Search for the cell housing the specified text and yield its [x, y] center coordinate. 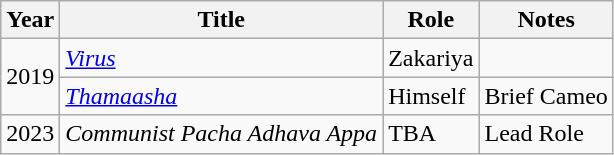
Communist Pacha Adhava Appa [222, 134]
TBA [431, 134]
Virus [222, 58]
Zakariya [431, 58]
Year [30, 20]
Himself [431, 96]
Role [431, 20]
Thamaasha [222, 96]
2023 [30, 134]
2019 [30, 77]
Notes [546, 20]
Brief Cameo [546, 96]
Title [222, 20]
Lead Role [546, 134]
